Extract the [x, y] coordinate from the center of the cell holding the provided text.  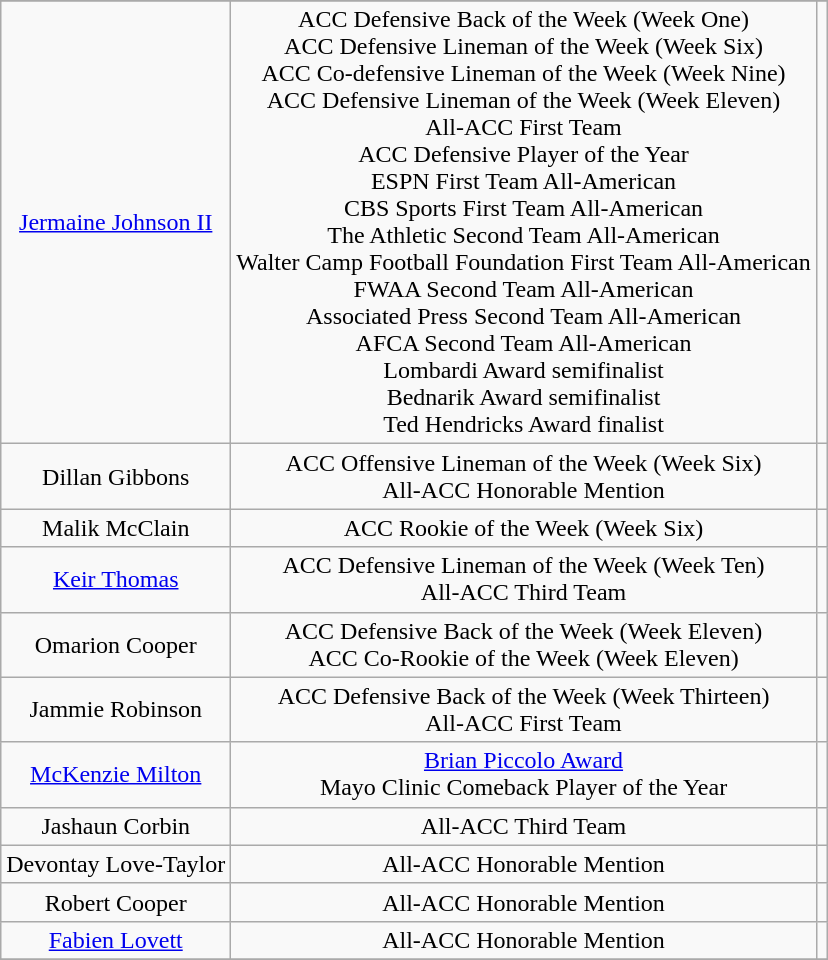
Malik McClain [116, 528]
Devontay Love-Taylor [116, 864]
ACC Defensive Back of the Week (Week Eleven)ACC Co-Rookie of the Week (Week Eleven) [524, 644]
Jashaun Corbin [116, 826]
ACC Defensive Lineman of the Week (Week Ten)All-ACC Third Team [524, 580]
Jammie Robinson [116, 710]
Jermaine Johnson II [116, 222]
Fabien Lovett [116, 940]
ACC Rookie of the Week (Week Six) [524, 528]
All-ACC Third Team [524, 826]
Brian Piccolo AwardMayo Clinic Comeback Player of the Year [524, 774]
Keir Thomas [116, 580]
Dillan Gibbons [116, 476]
Robert Cooper [116, 902]
McKenzie Milton [116, 774]
Omarion Cooper [116, 644]
ACC Offensive Lineman of the Week (Week Six)All-ACC Honorable Mention [524, 476]
ACC Defensive Back of the Week (Week Thirteen)All-ACC First Team [524, 710]
